Extract the (X, Y) coordinate from the center of the cell holding the provided text.  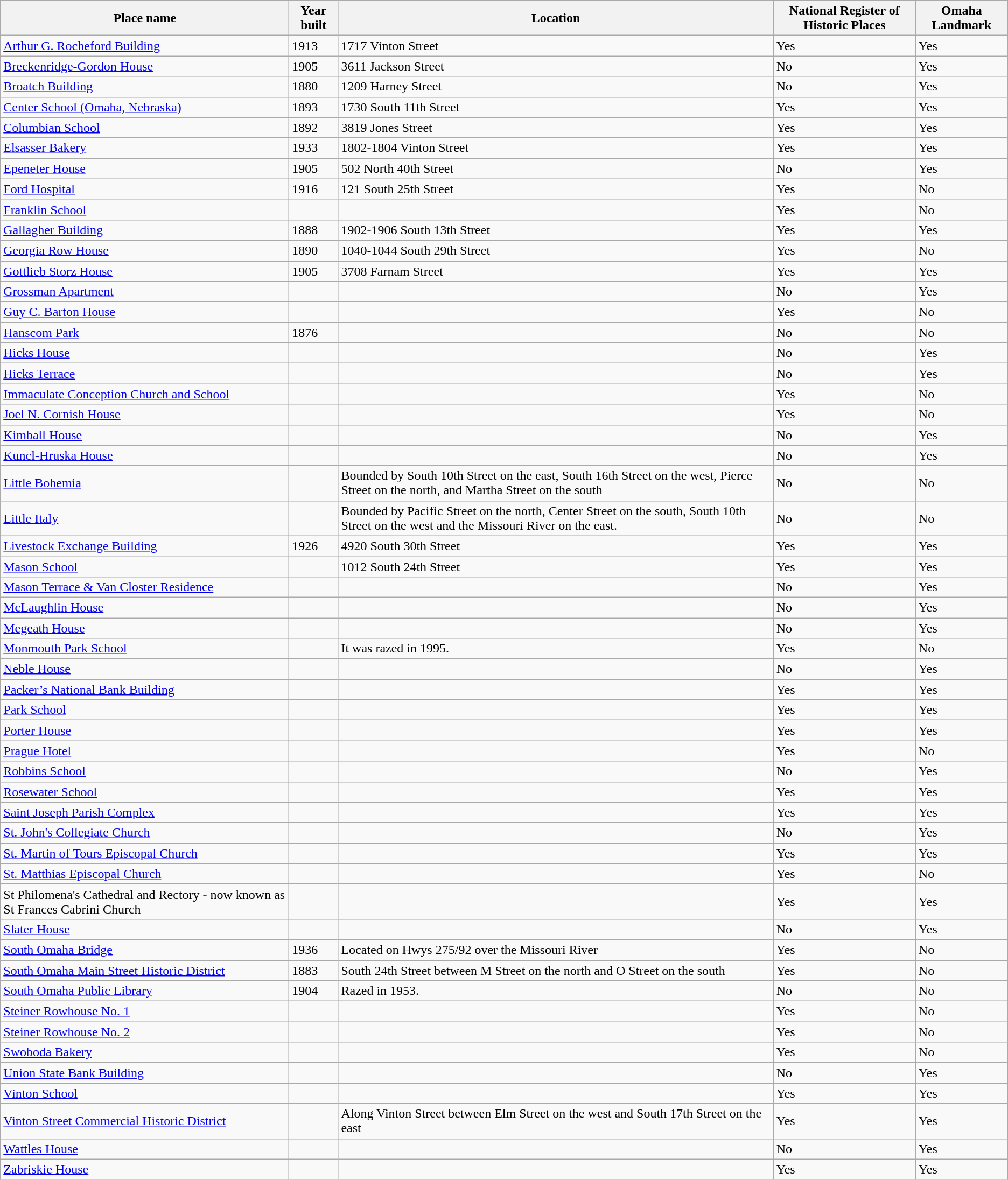
Neble House (145, 669)
National Register of Historic Places (844, 18)
Little Bohemia (145, 483)
Hicks House (145, 353)
It was razed in 1995. (556, 649)
1902-1906 South 13th Street (556, 230)
Arthur G. Rocheford Building (145, 46)
Robbins School (145, 771)
Wattles House (145, 1149)
Swoboda Bakery (145, 1052)
Georgia Row House (145, 250)
1904 (313, 991)
Packer’s National Bank Building (145, 690)
St Philomena's Cathedral and Rectory - now known as St Frances Cabrini Church (145, 901)
Grossman Apartment (145, 292)
Elsasser Bakery (145, 148)
Hanscom Park (145, 333)
Gottlieb Storz House (145, 271)
3708 Farnam Street (556, 271)
Epeneter House (145, 168)
Steiner Rowhouse No. 1 (145, 1012)
Razed in 1953. (556, 991)
1892 (313, 128)
St. Matthias Episcopal Church (145, 874)
1926 (313, 546)
1936 (313, 950)
Union State Bank Building (145, 1073)
1893 (313, 107)
Porter House (145, 731)
Bounded by Pacific Street on the north, Center Street on the south, South 10th Street on the west and the Missouri River on the east. (556, 518)
St. John's Collegiate Church (145, 833)
South Omaha Public Library (145, 991)
Center School (Omaha, Nebraska) (145, 107)
Vinton School (145, 1093)
1880 (313, 87)
3611 Jackson Street (556, 66)
121 South 25th Street (556, 189)
Rosewater School (145, 792)
McLaughlin House (145, 607)
Bounded by South 10th Street on the east, South 16th Street on the west, Pierce Street on the north, and Martha Street on the south (556, 483)
Mason Terrace & Van Closter Residence (145, 587)
South Omaha Bridge (145, 950)
Breckenridge-Gordon House (145, 66)
1717 Vinton Street (556, 46)
3819 Jones Street (556, 128)
Location (556, 18)
1730 South 11th Street (556, 107)
1883 (313, 971)
Immaculate Conception Church and School (145, 394)
Omaha Landmark (962, 18)
Little Italy (145, 518)
Joel N. Cornish House (145, 415)
Guy C. Barton House (145, 312)
Located on Hwys 275/92 over the Missouri River (556, 950)
St. Martin of Tours Episcopal Church (145, 853)
Steiner Rowhouse No. 2 (145, 1032)
1890 (313, 250)
Place name (145, 18)
Gallagher Building (145, 230)
Park School (145, 710)
Broatch Building (145, 87)
South Omaha Main Street Historic District (145, 971)
502 North 40th Street (556, 168)
Prague Hotel (145, 751)
Mason School (145, 566)
Livestock Exchange Building (145, 546)
1913 (313, 46)
Monmouth Park School (145, 649)
1916 (313, 189)
1876 (313, 333)
Kimball House (145, 435)
Hicks Terrace (145, 374)
1933 (313, 148)
South 24th Street between M Street on the north and O Street on the south (556, 971)
Ford Hospital (145, 189)
Megeath House (145, 628)
Slater House (145, 929)
Vinton Street Commercial Historic District (145, 1121)
1888 (313, 230)
Franklin School (145, 209)
Columbian School (145, 128)
1040-1044 South 29th Street (556, 250)
1802-1804 Vinton Street (556, 148)
Kuncl-Hruska House (145, 455)
1012 South 24th Street (556, 566)
Year built (313, 18)
4920 South 30th Street (556, 546)
Saint Joseph Parish Complex (145, 812)
Along Vinton Street between Elm Street on the west and South 17th Street on the east (556, 1121)
Zabriskie House (145, 1169)
1209 Harney Street (556, 87)
